Identify which cell holds the provided text, then report its (X, Y) central coordinate. 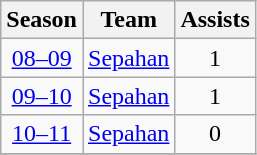
Team (128, 20)
09–10 (42, 96)
0 (215, 134)
10–11 (42, 134)
08–09 (42, 58)
Assists (215, 20)
Season (42, 20)
